Provide the [X, Y] coordinate of the cell's center where the given text is located.  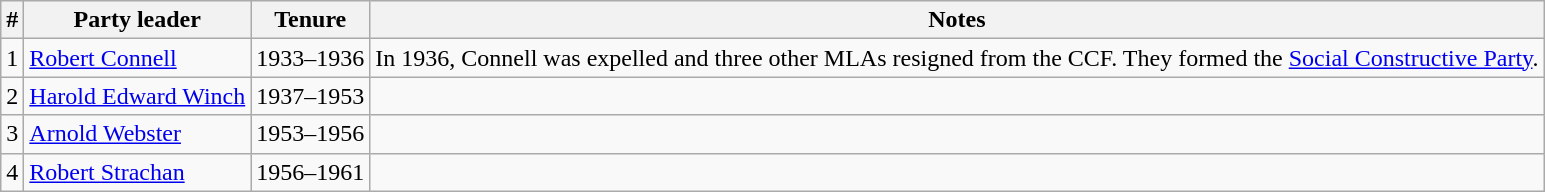
1 [12, 58]
Tenure [310, 20]
1933–1936 [310, 58]
3 [12, 134]
2 [12, 96]
1953–1956 [310, 134]
1937–1953 [310, 96]
Robert Strachan [138, 172]
Arnold Webster [138, 134]
Harold Edward Winch [138, 96]
Notes [957, 20]
1956–1961 [310, 172]
In 1936, Connell was expelled and three other MLAs resigned from the CCF. They formed the Social Constructive Party. [957, 58]
Party leader [138, 20]
# [12, 20]
4 [12, 172]
Robert Connell [138, 58]
